Identify which cell holds the provided text, then report its [X, Y] central coordinate. 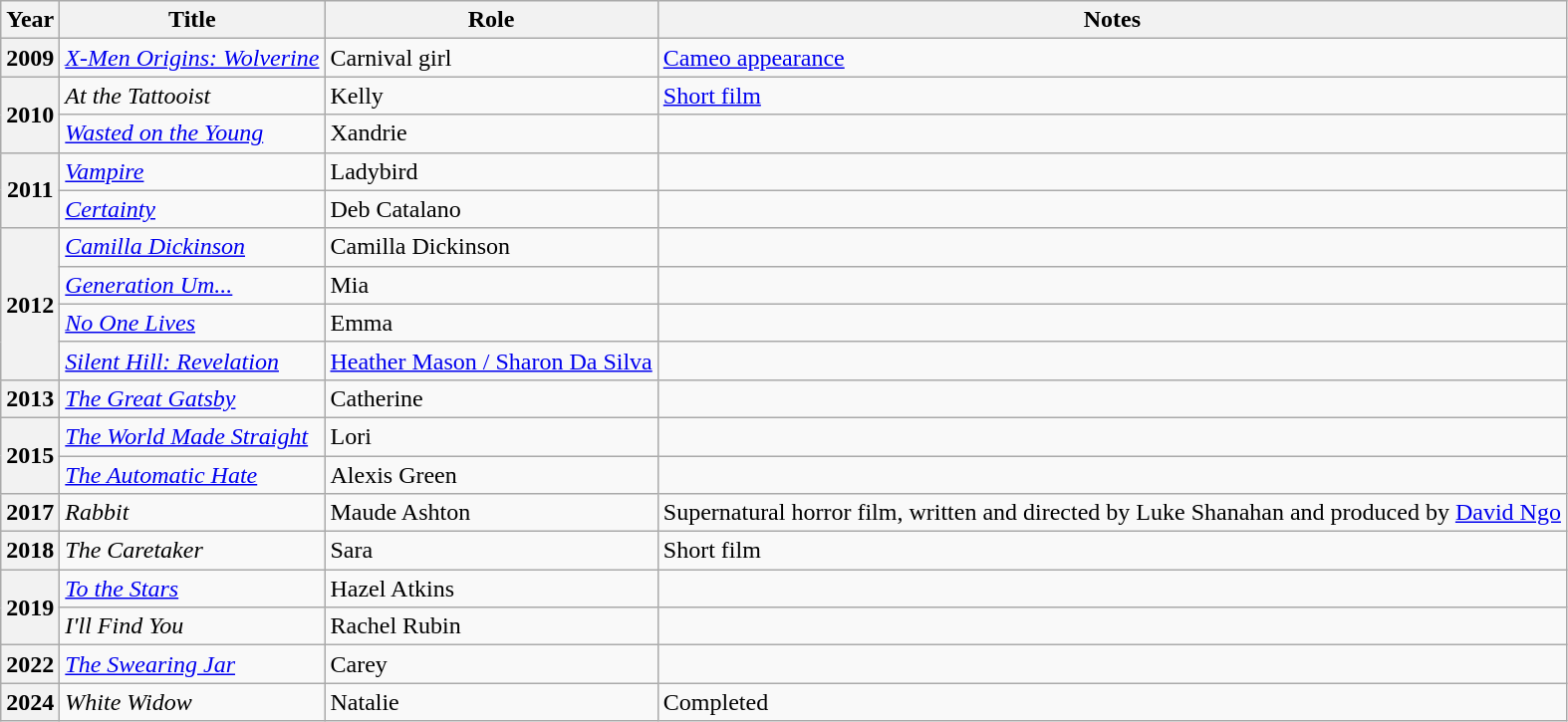
Lori [491, 436]
Sara [491, 551]
2015 [30, 455]
2012 [30, 304]
Notes [1112, 20]
Carey [491, 664]
Kelly [491, 96]
2018 [30, 551]
Vampire [192, 171]
Cameo appearance [1112, 58]
Completed [1112, 702]
2019 [30, 607]
No One Lives [192, 323]
Mia [491, 285]
The World Made Straight [192, 436]
White Widow [192, 702]
Rabbit [192, 513]
Rachel Rubin [491, 626]
Natalie [491, 702]
The Swearing Jar [192, 664]
The Automatic Hate [192, 475]
Title [192, 20]
Xandrie [491, 133]
Supernatural horror film, written and directed by Luke Shanahan and produced by David Ngo [1112, 513]
To the Stars [192, 589]
Year [30, 20]
2024 [30, 702]
Alexis Green [491, 475]
The Great Gatsby [192, 398]
Carnival girl [491, 58]
I'll Find You [192, 626]
Certainty [192, 209]
Emma [491, 323]
Wasted on the Young [192, 133]
2013 [30, 398]
X-Men Origins: Wolverine [192, 58]
2009 [30, 58]
Deb Catalano [491, 209]
2010 [30, 115]
Ladybird [491, 171]
2017 [30, 513]
Catherine [491, 398]
Role [491, 20]
Silent Hill: Revelation [192, 361]
Maude Ashton [491, 513]
2011 [30, 190]
2022 [30, 664]
Hazel Atkins [491, 589]
Generation Um... [192, 285]
At the Tattooist [192, 96]
Heather Mason / Sharon Da Silva [491, 361]
The Caretaker [192, 551]
